Return (x, y) of the center of cell containing provided text 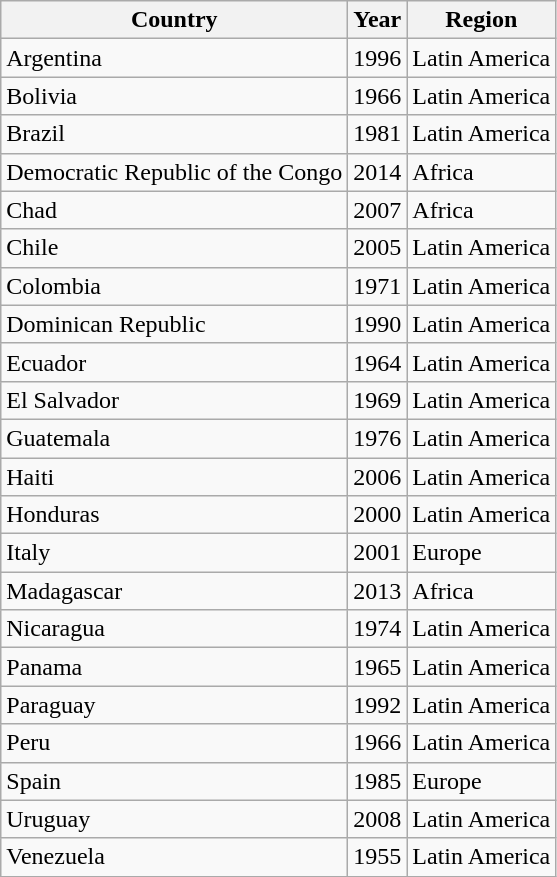
1971 (378, 286)
1985 (378, 781)
2000 (378, 515)
Ecuador (174, 362)
1965 (378, 667)
1969 (378, 400)
2008 (378, 819)
Panama (174, 667)
2006 (378, 477)
1974 (378, 629)
2014 (378, 172)
2013 (378, 591)
Guatemala (174, 438)
1992 (378, 705)
2001 (378, 553)
Uruguay (174, 819)
Region (482, 20)
Madagascar (174, 591)
Brazil (174, 134)
2005 (378, 248)
Venezuela (174, 857)
2007 (378, 210)
1964 (378, 362)
Democratic Republic of the Congo (174, 172)
Dominican Republic (174, 324)
Year (378, 20)
1976 (378, 438)
El Salvador (174, 400)
Haiti (174, 477)
Paraguay (174, 705)
1990 (378, 324)
Spain (174, 781)
Chad (174, 210)
Italy (174, 553)
Argentina (174, 58)
Colombia (174, 286)
1955 (378, 857)
Chile (174, 248)
1981 (378, 134)
Country (174, 20)
Honduras (174, 515)
Bolivia (174, 96)
1996 (378, 58)
Peru (174, 743)
Nicaragua (174, 629)
